From the cell containing the given text, extract its center point as [X, Y] coordinate. 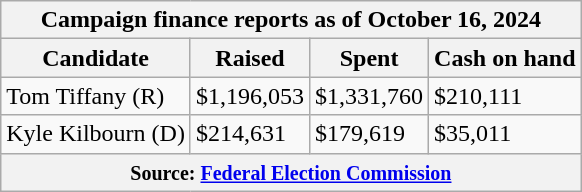
Campaign finance reports as of October 16, 2024 [291, 20]
Source: Federal Election Commission [291, 172]
$1,196,053 [250, 96]
Raised [250, 58]
$1,331,760 [370, 96]
Spent [370, 58]
$35,011 [505, 134]
$179,619 [370, 134]
Tom Tiffany (R) [96, 96]
Kyle Kilbourn (D) [96, 134]
$214,631 [250, 134]
$210,111 [505, 96]
Cash on hand [505, 58]
Candidate [96, 58]
